Provide the (x, y) coordinate of the cell's center where the given text is located.  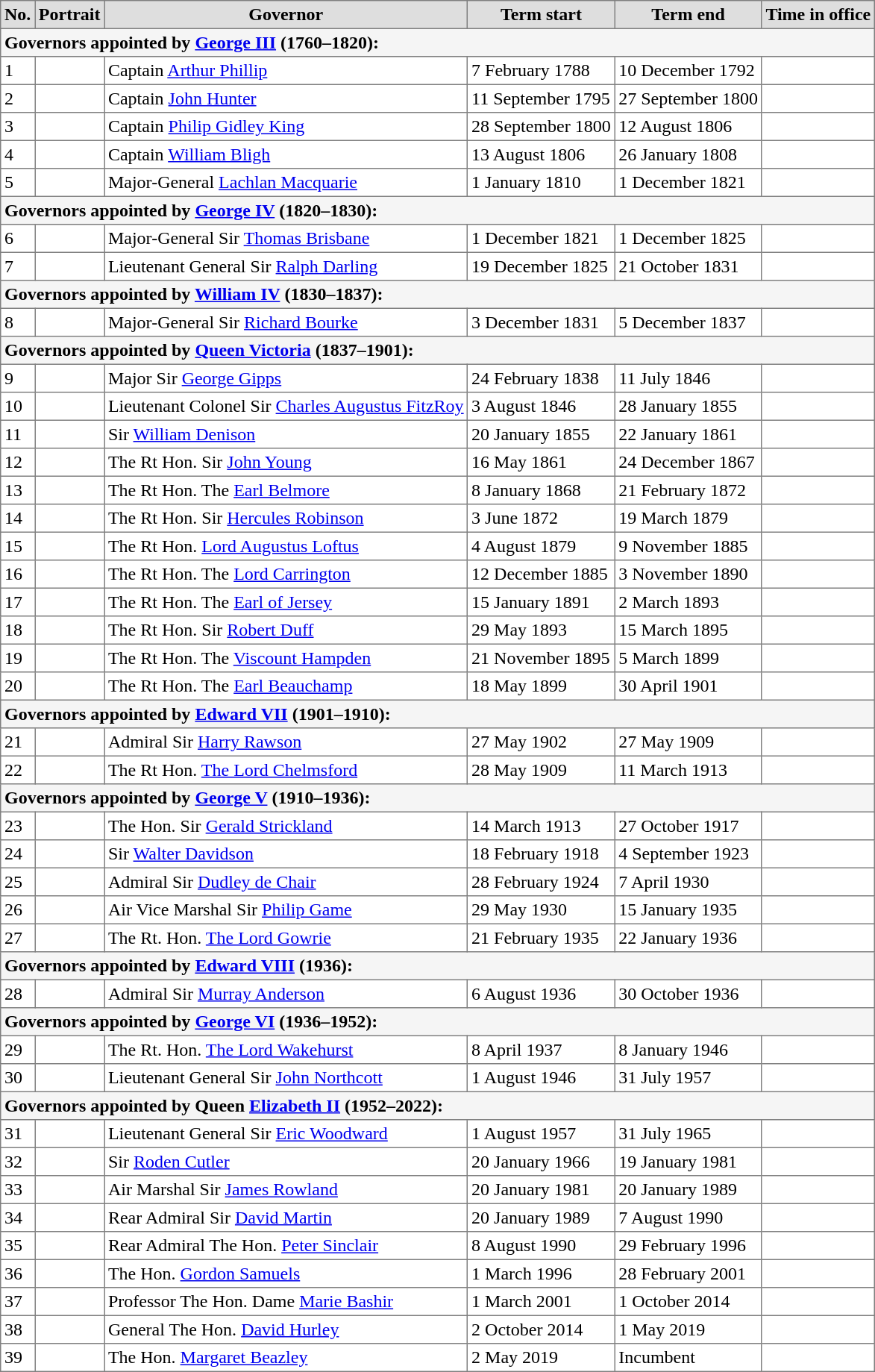
30 October 1936 (688, 994)
Lieutenant General Sir Ralph Darling (286, 266)
2 May 2019 (542, 1358)
The Rt. Hon. The Lord Gowrie (286, 938)
26 January 1808 (688, 154)
Governors appointed by George IV (1820–1830): (438, 210)
28 January 1855 (688, 407)
37 (18, 1302)
24 February 1838 (542, 378)
Air Marshal Sir James Rowland (286, 1190)
9 November 1885 (688, 546)
The Rt Hon. The Lord Carrington (286, 574)
Governors appointed by Queen Victoria (1837–1901): (438, 351)
Portrait (70, 15)
Admiral Sir Murray Anderson (286, 994)
9 (18, 378)
13 (18, 490)
20 January 1855 (542, 434)
19 (18, 658)
The Hon. Margaret Beazley (286, 1358)
27 October 1917 (688, 826)
2 October 2014 (542, 1329)
16 (18, 574)
Captain William Bligh (286, 154)
1 August 1946 (542, 1078)
No. (18, 15)
Lieutenant General Sir John Northcott (286, 1078)
14 (18, 519)
14 March 1913 (542, 826)
Governors appointed by Queen Elizabeth II (1952–2022): (438, 1106)
6 August 1936 (542, 994)
13 August 1806 (542, 154)
22 January 1861 (688, 434)
1 May 2019 (688, 1329)
The Rt Hon. The Viscount Hampden (286, 658)
3 August 1846 (542, 407)
11 July 1846 (688, 378)
Admiral Sir Harry Rawson (286, 742)
19 January 1981 (688, 1162)
Term start (542, 15)
28 February 2001 (688, 1274)
29 May 1893 (542, 630)
30 April 1901 (688, 686)
7 February 1788 (542, 71)
The Rt Hon. Sir Robert Duff (286, 630)
The Rt Hon. Lord Augustus Loftus (286, 546)
31 July 1957 (688, 1078)
Governors appointed by George VI (1936–1952): (438, 1022)
24 December 1867 (688, 463)
The Rt Hon. The Earl Belmore (286, 490)
4 August 1879 (542, 546)
23 (18, 826)
12 August 1806 (688, 127)
The Rt. Hon. The Lord Wakehurst (286, 1050)
11 (18, 434)
3 June 1872 (542, 519)
Rear Admiral Sir David Martin (286, 1218)
19 December 1825 (542, 266)
29 February 1996 (688, 1246)
4 September 1923 (688, 854)
18 February 1918 (542, 854)
5 March 1899 (688, 658)
5 December 1837 (688, 322)
22 January 1936 (688, 938)
Governors appointed by Edward VIII (1936): (438, 966)
The Rt Hon. The Earl of Jersey (286, 602)
2 (18, 98)
7 August 1990 (688, 1218)
Governors appointed by George III (1760–1820): (438, 43)
19 March 1879 (688, 519)
3 December 1831 (542, 322)
Captain John Hunter (286, 98)
3 November 1890 (688, 574)
Major-General Sir Thomas Brisbane (286, 239)
20 January 1966 (542, 1162)
20 January 1981 (542, 1190)
8 August 1990 (542, 1246)
18 May 1899 (542, 686)
Lieutenant Colonel Sir Charles Augustus FitzRoy (286, 407)
Captain Philip Gidley King (286, 127)
18 (18, 630)
1 August 1957 (542, 1134)
Admiral Sir Dudley de Chair (286, 882)
15 January 1935 (688, 910)
Professor The Hon. Dame Marie Bashir (286, 1302)
10 December 1792 (688, 71)
7 April 1930 (688, 882)
Sir William Denison (286, 434)
Governors appointed by Edward VII (1901–1910): (438, 714)
1 January 1810 (542, 183)
36 (18, 1274)
Time in office (818, 15)
28 February 1924 (542, 882)
15 (18, 546)
20 (18, 686)
8 January 1946 (688, 1050)
Incumbent (688, 1358)
8 January 1868 (542, 490)
Major-General Sir Richard Bourke (286, 322)
17 (18, 602)
32 (18, 1162)
33 (18, 1190)
22 (18, 770)
The Rt Hon. The Earl Beauchamp (286, 686)
Governors appointed by George V (1910–1936): (438, 798)
27 May 1909 (688, 742)
26 (18, 910)
21 February 1872 (688, 490)
30 (18, 1078)
21 October 1831 (688, 266)
The Hon. Gordon Samuels (286, 1274)
The Rt Hon. The Lord Chelmsford (286, 770)
11 March 1913 (688, 770)
28 May 1909 (542, 770)
16 May 1861 (542, 463)
Sir Walter Davidson (286, 854)
Major Sir George Gipps (286, 378)
1 (18, 71)
27 (18, 938)
3 (18, 127)
15 January 1891 (542, 602)
Captain Arthur Phillip (286, 71)
12 (18, 463)
21 February 1935 (542, 938)
21 November 1895 (542, 658)
34 (18, 1218)
General The Hon. David Hurley (286, 1329)
1 March 2001 (542, 1302)
The Rt Hon. Sir John Young (286, 463)
27 May 1902 (542, 742)
29 May 1930 (542, 910)
Air Vice Marshal Sir Philip Game (286, 910)
11 September 1795 (542, 98)
Sir Roden Cutler (286, 1162)
15 March 1895 (688, 630)
35 (18, 1246)
1 December 1825 (688, 239)
10 (18, 407)
Governors appointed by William IV (1830–1837): (438, 295)
28 (18, 994)
Term end (688, 15)
29 (18, 1050)
21 (18, 742)
28 September 1800 (542, 127)
5 (18, 183)
Lieutenant General Sir Eric Woodward (286, 1134)
2 March 1893 (688, 602)
38 (18, 1329)
25 (18, 882)
1 October 2014 (688, 1302)
4 (18, 154)
6 (18, 239)
8 (18, 322)
8 April 1937 (542, 1050)
Governor (286, 15)
31 July 1965 (688, 1134)
Rear Admiral The Hon. Peter Sinclair (286, 1246)
31 (18, 1134)
The Hon. Sir Gerald Strickland (286, 826)
39 (18, 1358)
Major-General Lachlan Macquarie (286, 183)
The Rt Hon. Sir Hercules Robinson (286, 519)
1 March 1996 (542, 1274)
27 September 1800 (688, 98)
12 December 1885 (542, 574)
24 (18, 854)
7 (18, 266)
